Identify which cell holds the provided text, then report its (x, y) central coordinate. 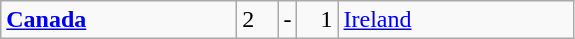
- (288, 20)
Canada (119, 20)
1 (318, 20)
Ireland (456, 20)
2 (258, 20)
